Identify which cell holds the provided text, then report its [x, y] central coordinate. 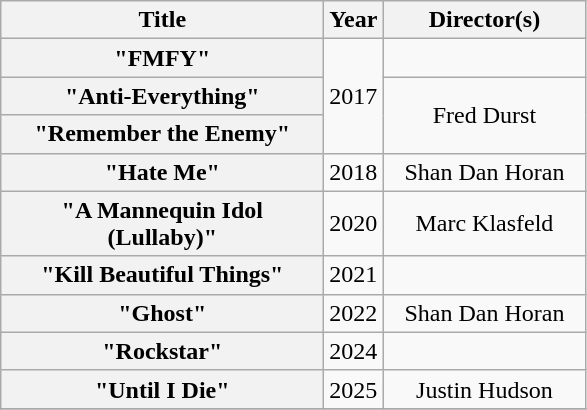
Fred Durst [484, 115]
2017 [354, 96]
Justin Hudson [484, 389]
Marc Klasfeld [484, 224]
Year [354, 20]
2025 [354, 389]
2021 [354, 275]
2020 [354, 224]
"FMFY" [162, 58]
"Ghost" [162, 313]
"Anti-Everything" [162, 96]
"Hate Me" [162, 172]
"Remember the Enemy" [162, 134]
2022 [354, 313]
"Rockstar" [162, 351]
"Until I Die" [162, 389]
Title [162, 20]
2018 [354, 172]
Director(s) [484, 20]
"A Mannequin Idol (Lullaby)" [162, 224]
2024 [354, 351]
"Kill Beautiful Things" [162, 275]
